Output the (x, y) coordinate of the center of the cell containing the given text.  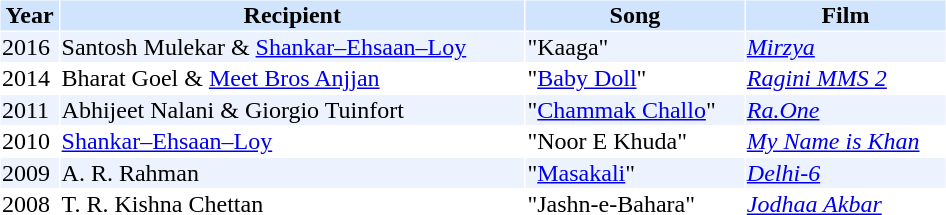
Recipient (292, 15)
Ragini MMS 2 (845, 79)
2010 (29, 141)
A. R. Rahman (292, 173)
Shankar–Ehsaan–Loy (292, 141)
"Masakali" (635, 173)
2014 (29, 79)
2011 (29, 110)
2009 (29, 173)
"Chammak Challo" (635, 110)
Song (635, 15)
Abhijeet Nalani & Giorgio Tuinfort (292, 110)
My Name is Khan (845, 141)
Year (29, 15)
2016 (29, 47)
"Noor E Khuda" (635, 141)
Ra.One (845, 110)
"Kaaga" (635, 47)
Santosh Mulekar & Shankar–Ehsaan–Loy (292, 47)
Mirzya (845, 47)
"Baby Doll" (635, 79)
Bharat Goel & Meet Bros Anjjan (292, 79)
Film (845, 15)
Delhi-6 (845, 173)
